Return the (X, Y) coordinate for the center point of the cell that contains the specified text.  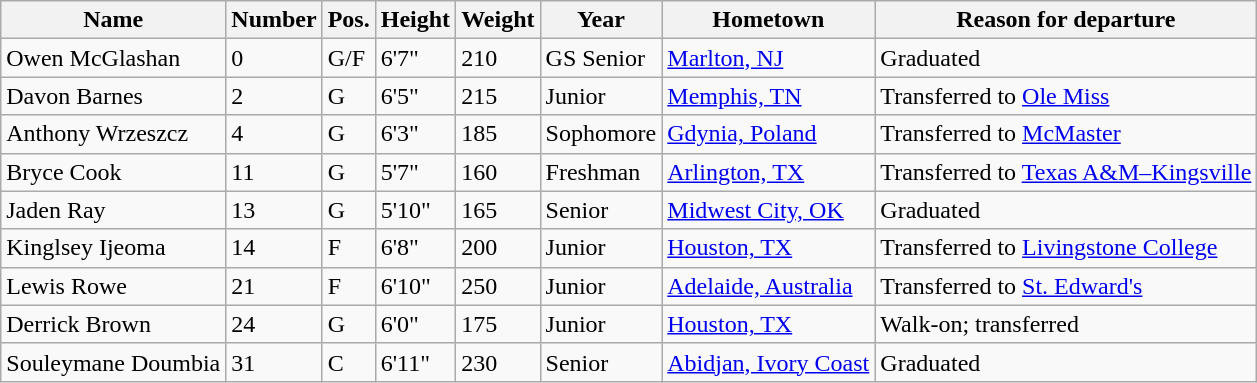
Number (274, 20)
Owen McGlashan (114, 58)
6'7" (415, 58)
Lewis Rowe (114, 286)
Marlton, NJ (768, 58)
0 (274, 58)
Jaden Ray (114, 210)
Height (415, 20)
6'11" (415, 362)
Kinglsey Ijeoma (114, 248)
14 (274, 248)
Sophomore (601, 134)
Transferred to McMaster (1066, 134)
GS Senior (601, 58)
165 (498, 210)
Arlington, TX (768, 172)
Davon Barnes (114, 96)
24 (274, 324)
210 (498, 58)
13 (274, 210)
200 (498, 248)
Bryce Cook (114, 172)
2 (274, 96)
G/F (348, 58)
230 (498, 362)
Midwest City, OK (768, 210)
Transferred to Livingstone College (1066, 248)
Transferred to St. Edward's (1066, 286)
Reason for departure (1066, 20)
Memphis, TN (768, 96)
Gdynia, Poland (768, 134)
160 (498, 172)
21 (274, 286)
11 (274, 172)
Abidjan, Ivory Coast (768, 362)
Weight (498, 20)
215 (498, 96)
6'5" (415, 96)
175 (498, 324)
6'3" (415, 134)
6'10" (415, 286)
Hometown (768, 20)
Transferred to Texas A&M–Kingsville (1066, 172)
Name (114, 20)
Derrick Brown (114, 324)
5'7" (415, 172)
Freshman (601, 172)
Pos. (348, 20)
185 (498, 134)
6'0" (415, 324)
C (348, 362)
Adelaide, Australia (768, 286)
Walk-on; transferred (1066, 324)
4 (274, 134)
Year (601, 20)
5'10" (415, 210)
Anthony Wrzeszcz (114, 134)
6'8" (415, 248)
Transferred to Ole Miss (1066, 96)
250 (498, 286)
31 (274, 362)
Souleymane Doumbia (114, 362)
